Capture the cell that displays the provided text and extract its (X, Y) central coordinate. 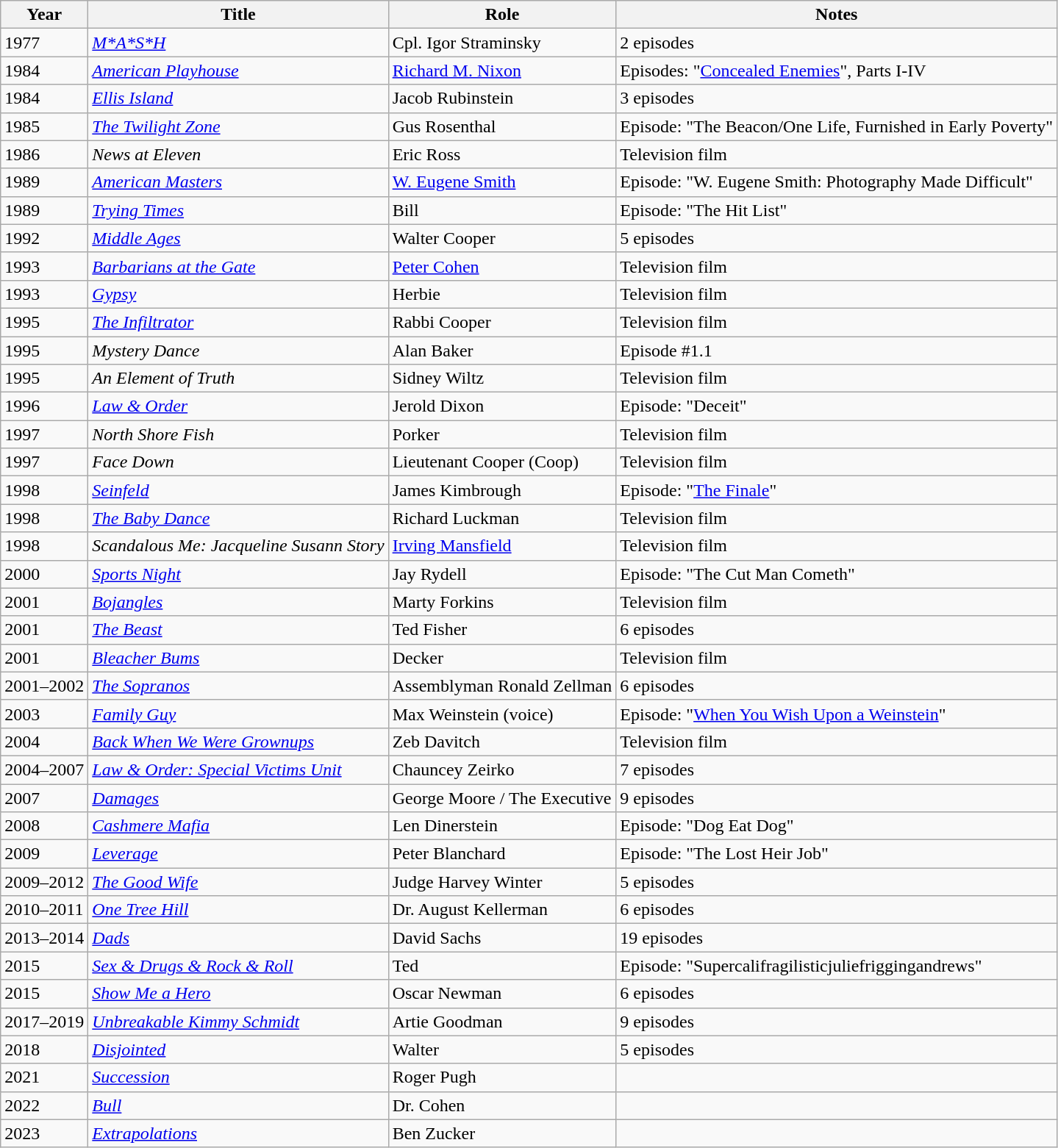
2023 (44, 1133)
Rabbi Cooper (502, 322)
Extrapolations (238, 1133)
Leverage (238, 854)
Scandalous Me: Jacqueline Susann Story (238, 546)
Cashmere Mafia (238, 826)
Ben Zucker (502, 1133)
Succession (238, 1077)
Gypsy (238, 294)
Episode #1.1 (837, 351)
Notes (837, 15)
Ellis Island (238, 98)
Bojangles (238, 602)
The Baby Dance (238, 518)
Disjointed (238, 1050)
Marty Forkins (502, 602)
Seinfeld (238, 490)
Gus Rosenthal (502, 126)
2009 (44, 854)
An Element of Truth (238, 379)
Irving Mansfield (502, 546)
Peter Blanchard (502, 854)
W. Eugene Smith (502, 182)
Back When We Were Grownups (238, 742)
Episode: "Deceit" (837, 406)
Dads (238, 938)
Middle Ages (238, 238)
Episode: "The Hit List" (837, 210)
Richard M. Nixon (502, 71)
Lieutenant Cooper (Coop) (502, 462)
1996 (44, 406)
3 episodes (837, 98)
Episode: "W. Eugene Smith: Photography Made Difficult" (837, 182)
Episodes: "Concealed Enemies", Parts I-IV (837, 71)
Episode: "The Cut Man Cometh" (837, 574)
Zeb Davitch (502, 742)
Dr. August Kellerman (502, 910)
Alan Baker (502, 351)
Eric Ross (502, 154)
The Sopranos (238, 686)
1986 (44, 154)
Artie Goodman (502, 1022)
Bill (502, 210)
Decker (502, 658)
M*A*S*H (238, 43)
2022 (44, 1105)
Damages (238, 797)
2007 (44, 797)
Mystery Dance (238, 351)
Chauncey Zeirko (502, 769)
2018 (44, 1050)
Episode: "Dog Eat Dog" (837, 826)
Porker (502, 434)
News at Eleven (238, 154)
2017–2019 (44, 1022)
Richard Luckman (502, 518)
1992 (44, 238)
Bleacher Bums (238, 658)
Jerold Dixon (502, 406)
American Masters (238, 182)
Cpl. Igor Straminsky (502, 43)
2013–2014 (44, 938)
Jacob Rubinstein (502, 98)
Ted Fisher (502, 630)
Peter Cohen (502, 266)
Barbarians at the Gate (238, 266)
2010–2011 (44, 910)
Episode: "Supercalifragilisticjuliefriggingandrews" (837, 966)
2003 (44, 714)
Walter Cooper (502, 238)
Show Me a Hero (238, 994)
19 episodes (837, 938)
Year (44, 15)
Episode: "When You Wish Upon a Weinstein" (837, 714)
2009–2012 (44, 882)
Sports Night (238, 574)
2004–2007 (44, 769)
2 episodes (837, 43)
7 episodes (837, 769)
George Moore / The Executive (502, 797)
Bull (238, 1105)
American Playhouse (238, 71)
1977 (44, 43)
Title (238, 15)
Roger Pugh (502, 1077)
1985 (44, 126)
Sidney Wiltz (502, 379)
James Kimbrough (502, 490)
Role (502, 15)
Walter (502, 1050)
2008 (44, 826)
Herbie (502, 294)
Ted (502, 966)
Sex & Drugs & Rock & Roll (238, 966)
Oscar Newman (502, 994)
The Infiltrator (238, 322)
Face Down (238, 462)
One Tree Hill (238, 910)
2021 (44, 1077)
Episode: "The Lost Heir Job" (837, 854)
Assemblyman Ronald Zellman (502, 686)
2000 (44, 574)
The Good Wife (238, 882)
Law & Order: Special Victims Unit (238, 769)
Family Guy (238, 714)
2004 (44, 742)
Dr. Cohen (502, 1105)
2001–2002 (44, 686)
Judge Harvey Winter (502, 882)
Episode: "The Beacon/One Life, Furnished in Early Poverty" (837, 126)
Law & Order (238, 406)
The Twilight Zone (238, 126)
Len Dinerstein (502, 826)
David Sachs (502, 938)
The Beast (238, 630)
Jay Rydell (502, 574)
Episode: "The Finale" (837, 490)
Trying Times (238, 210)
Unbreakable Kimmy Schmidt (238, 1022)
Max Weinstein (voice) (502, 714)
North Shore Fish (238, 434)
